Provide the [x, y] coordinate of the cell's center where the given text is located.  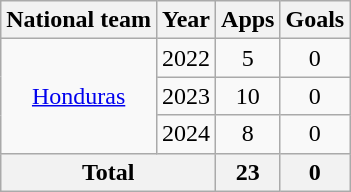
2022 [186, 58]
Apps [248, 20]
10 [248, 96]
Honduras [79, 96]
Goals [315, 20]
2023 [186, 96]
Total [108, 172]
8 [248, 134]
National team [79, 20]
2024 [186, 134]
Year [186, 20]
5 [248, 58]
23 [248, 172]
